Search for the cell housing the specified text and yield its [x, y] center coordinate. 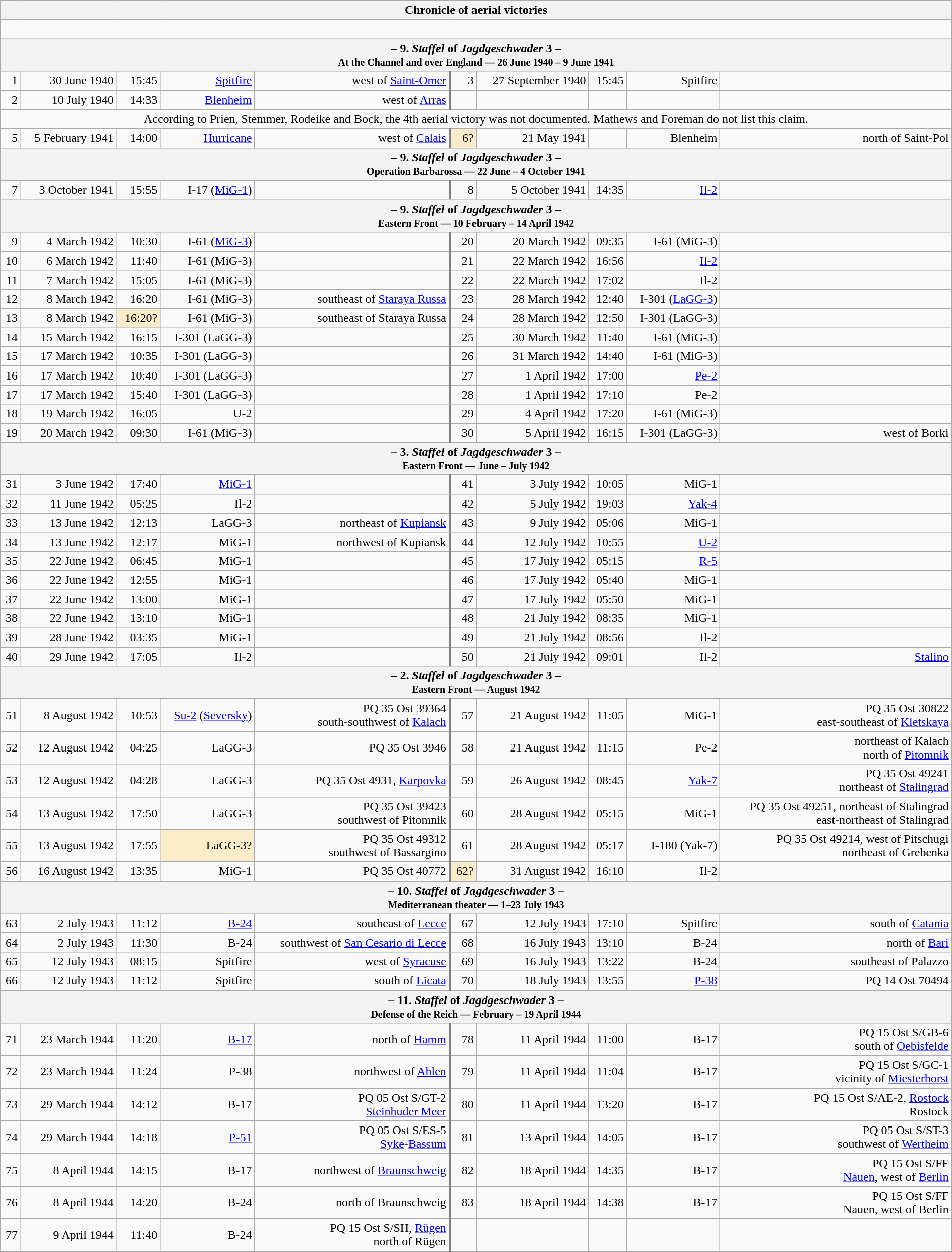
north of Braunschweig [352, 1203]
14 [11, 337]
Stalino [836, 657]
30 June 1940 [68, 81]
I-180 (Yak-7) [673, 845]
09:35 [608, 241]
28 [463, 395]
PQ 35 Ost 49312 southwest of Bassargino [352, 845]
9 July 1942 [533, 523]
PQ 15 Ost S/AE-2, RostockRostock [836, 1104]
6 March 1942 [68, 261]
PQ 05 Ost S/GT-2Steinhuder Meer [352, 1104]
69 [463, 961]
3 June 1942 [68, 484]
38 [11, 618]
27 [463, 375]
northeast of Kupiansk [352, 523]
3 July 1942 [533, 484]
31 March 1942 [533, 356]
Yak-7 [673, 780]
10:53 [138, 715]
14:00 [138, 138]
26 [463, 356]
13:20 [608, 1104]
16:05 [138, 414]
16:20? [138, 318]
76 [11, 1203]
12:50 [608, 318]
According to Prien, Stemmer, Rodeike and Bock, the 4th aerial victory was not documented. Mathews and Foreman do not list this claim. [476, 119]
35 [11, 561]
PQ 05 Ost S/ES-5Syke-Bassum [352, 1138]
61 [463, 845]
southeast of Palazzo [836, 961]
16 [11, 375]
LaGG-3? [207, 845]
13 April 1944 [533, 1138]
18 July 1943 [533, 980]
11 June 1942 [68, 504]
1 [11, 81]
08:35 [608, 618]
12:17 [138, 542]
39 [11, 638]
09:30 [138, 433]
13 [11, 318]
83 [463, 1203]
13:35 [138, 871]
northwest of Kupiansk [352, 542]
Hurricane [207, 138]
– 10. Staffel of Jagdgeschwader 3 –Mediterranean theater — 1–23 July 1943 [476, 898]
73 [11, 1104]
30 March 1942 [533, 337]
59 [463, 780]
37 [11, 599]
18 [11, 414]
04:28 [138, 780]
14:33 [138, 100]
15:40 [138, 395]
– 9. Staffel of Jagdgeschwader 3 –At the Channel and over England — 26 June 1940 – 9 June 1941 [476, 55]
49 [463, 638]
I-17 (MiG-1) [207, 190]
PQ 15 Ost S/SH, Rügennorth of Rügen [352, 1235]
05:25 [138, 504]
17:05 [138, 657]
13:55 [608, 980]
26 August 1942 [533, 780]
70 [463, 980]
71 [11, 1039]
17:20 [608, 414]
47 [463, 599]
– 11. Staffel of Jagdgeschwader 3 –Defense of the Reich — February – 19 April 1944 [476, 1006]
6? [463, 138]
north of Bari [836, 942]
63 [11, 923]
15 [11, 356]
– 9. Staffel of Jagdgeschwader 3 –Operation Barbarossa — 22 June – 4 October 1941 [476, 164]
31 August 1942 [533, 871]
11 [11, 280]
10:40 [138, 375]
27 September 1940 [533, 81]
33 [11, 523]
PQ 14 Ost 70494 [836, 980]
52 [11, 748]
Chronicle of aerial victories [476, 10]
P-51 [207, 1138]
5 February 1941 [68, 138]
PQ 35 Ost 49241 northeast of Stalingrad [836, 780]
11:00 [608, 1039]
29 June 1942 [68, 657]
west of Syracuse [352, 961]
17:40 [138, 484]
17:00 [608, 375]
34 [11, 542]
west of Borki [836, 433]
10:55 [608, 542]
22 [463, 280]
PQ 15 Ost S/GC-1vicinity of Miesterhorst [836, 1072]
17:02 [608, 280]
08:45 [608, 780]
64 [11, 942]
68 [463, 942]
Su-2 (Seversky) [207, 715]
23 [463, 299]
12 [11, 299]
5 [11, 138]
05:06 [608, 523]
15:05 [138, 280]
21 May 1941 [533, 138]
08:15 [138, 961]
PQ 35 Ost 4931, Karpovka [352, 780]
northwest of Ahlen [352, 1072]
08:56 [608, 638]
PQ 35 Ost 3946 [352, 748]
53 [11, 780]
16 August 1942 [68, 871]
PQ 35 Ost 30822 east-southeast of Kletskaya [836, 715]
19:03 [608, 504]
11:05 [608, 715]
10:30 [138, 241]
10:35 [138, 356]
– 2. Staffel of Jagdgeschwader 3 –Eastern Front — August 1942 [476, 683]
58 [463, 748]
north of Saint-Pol [836, 138]
14:40 [608, 356]
13:22 [608, 961]
12:55 [138, 580]
48 [463, 618]
43 [463, 523]
– 9. Staffel of Jagdgeschwader 3 –Eastern Front — 10 February – 14 April 1942 [476, 216]
05:17 [608, 845]
Yak-4 [673, 504]
2 [11, 100]
4 April 1942 [533, 414]
PQ 05 Ost S/ST-3southwest of Wertheim [836, 1138]
17 [11, 395]
80 [463, 1104]
82 [463, 1170]
28 June 1942 [68, 638]
62? [463, 871]
04:25 [138, 748]
42 [463, 504]
10:05 [608, 484]
north of Hamm [352, 1039]
8 August 1942 [68, 715]
west of Calais [352, 138]
10 [11, 261]
50 [463, 657]
51 [11, 715]
12 July 1942 [533, 542]
15:55 [138, 190]
66 [11, 980]
19 March 1942 [68, 414]
77 [11, 1235]
9 April 1944 [68, 1235]
5 July 1942 [533, 504]
40 [11, 657]
56 [11, 871]
16:20 [138, 299]
7 March 1942 [68, 280]
5 April 1942 [533, 433]
54 [11, 813]
11:20 [138, 1039]
3 October 1941 [68, 190]
west of Saint-Omer [352, 81]
16:10 [608, 871]
14:12 [138, 1104]
78 [463, 1039]
17:50 [138, 813]
05:50 [608, 599]
30 [463, 433]
21 [463, 261]
13:00 [138, 599]
14:05 [608, 1138]
11:30 [138, 942]
75 [11, 1170]
11:04 [608, 1072]
west of Arras [352, 100]
79 [463, 1072]
11:24 [138, 1072]
17:55 [138, 845]
12:13 [138, 523]
81 [463, 1138]
southeast of Lecce [352, 923]
36 [11, 580]
57 [463, 715]
46 [463, 580]
29 [463, 414]
15 March 1942 [68, 337]
south of Licata [352, 980]
PQ 15 Ost S/GB-6south of Oebisfelde [836, 1039]
05:40 [608, 580]
72 [11, 1072]
10 July 1940 [68, 100]
PQ 35 Ost 39423 southwest of Pitomnik [352, 813]
5 October 1941 [533, 190]
65 [11, 961]
14:15 [138, 1170]
44 [463, 542]
32 [11, 504]
northwest of Braunschweig [352, 1170]
PQ 35 Ost 49214, west of Pitschugi northeast of Grebenka [836, 845]
south of Catania [836, 923]
14:18 [138, 1138]
67 [463, 923]
74 [11, 1138]
7 [11, 190]
24 [463, 318]
PQ 35 Ost 49251, northeast of Stalingrad east-northeast of Stalingrad [836, 813]
11:15 [608, 748]
25 [463, 337]
31 [11, 484]
45 [463, 561]
R-5 [673, 561]
9 [11, 241]
14:20 [138, 1203]
4 March 1942 [68, 241]
8 [463, 190]
PQ 35 Ost 40772 [352, 871]
14:38 [608, 1203]
60 [463, 813]
southwest of San Cesario di Lecce [352, 942]
3 [463, 81]
– 3. Staffel of Jagdgeschwader 3 –Eastern Front — June – July 1942 [476, 459]
20 [463, 241]
41 [463, 484]
03:35 [138, 638]
16:56 [608, 261]
09:01 [608, 657]
12:40 [608, 299]
PQ 35 Ost 39364 south-southwest of Kalach [352, 715]
19 [11, 433]
northeast of Kalach north of Pitomnik [836, 748]
06:45 [138, 561]
55 [11, 845]
